Return [x, y] of the center of cell containing provided text 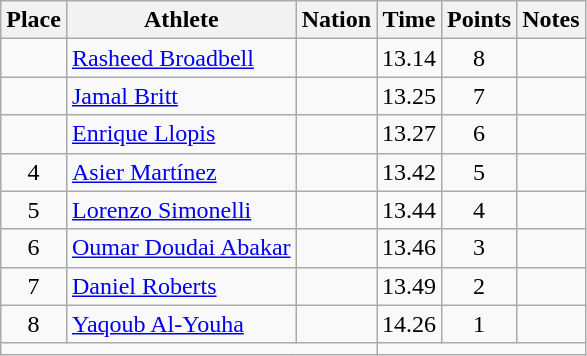
13.27 [410, 134]
14.26 [410, 324]
13.25 [410, 96]
Rasheed Broadbell [181, 58]
Jamal Britt [181, 96]
2 [480, 286]
Notes [551, 20]
1 [480, 324]
Athlete [181, 20]
Daniel Roberts [181, 286]
Nation [336, 20]
13.42 [410, 172]
Asier Martínez [181, 172]
Lorenzo Simonelli [181, 210]
Points [480, 20]
Enrique Llopis [181, 134]
13.49 [410, 286]
3 [480, 248]
13.44 [410, 210]
13.46 [410, 248]
Place [34, 20]
Oumar Doudai Abakar [181, 248]
Time [410, 20]
Yaqoub Al-Youha [181, 324]
13.14 [410, 58]
